Search for the cell housing the specified text and yield its [x, y] center coordinate. 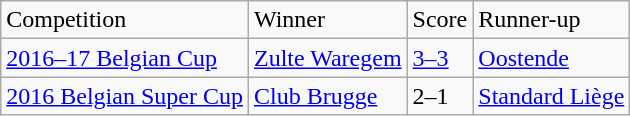
2016–17 Belgian Cup [125, 58]
Competition [125, 20]
Winner [328, 20]
2016 Belgian Super Cup [125, 96]
Score [440, 20]
Oostende [552, 58]
Standard Liège [552, 96]
Zulte Waregem [328, 58]
2–1 [440, 96]
Club Brugge [328, 96]
Runner-up [552, 20]
3–3 [440, 58]
